Detect which cell encompasses the target text, then output its [x, y] center coordinate. 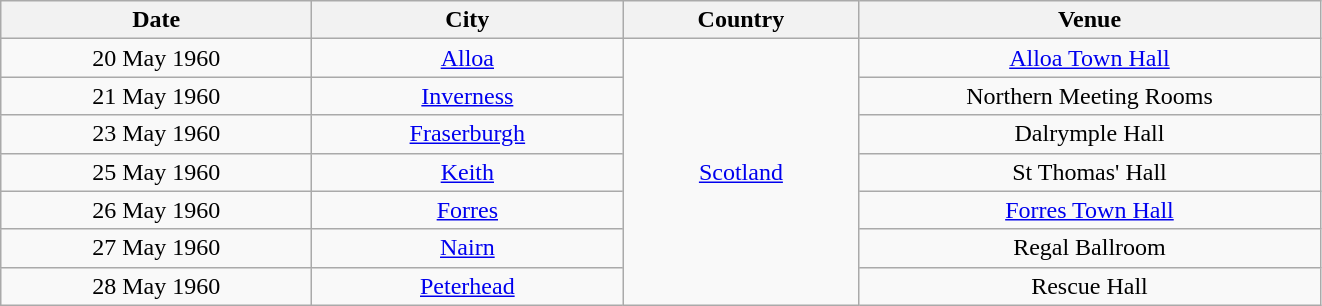
Forres [468, 210]
Country [741, 20]
28 May 1960 [156, 286]
Rescue Hall [1090, 286]
St Thomas' Hall [1090, 172]
Venue [1090, 20]
26 May 1960 [156, 210]
Keith [468, 172]
Peterhead [468, 286]
Fraserburgh [468, 134]
Dalrymple Hall [1090, 134]
Scotland [741, 172]
Regal Ballroom [1090, 248]
20 May 1960 [156, 58]
Alloa Town Hall [1090, 58]
Forres Town Hall [1090, 210]
23 May 1960 [156, 134]
Date [156, 20]
Alloa [468, 58]
Northern Meeting Rooms [1090, 96]
27 May 1960 [156, 248]
25 May 1960 [156, 172]
Inverness [468, 96]
Nairn [468, 248]
21 May 1960 [156, 96]
City [468, 20]
